Return [x, y] of the center of cell containing provided text 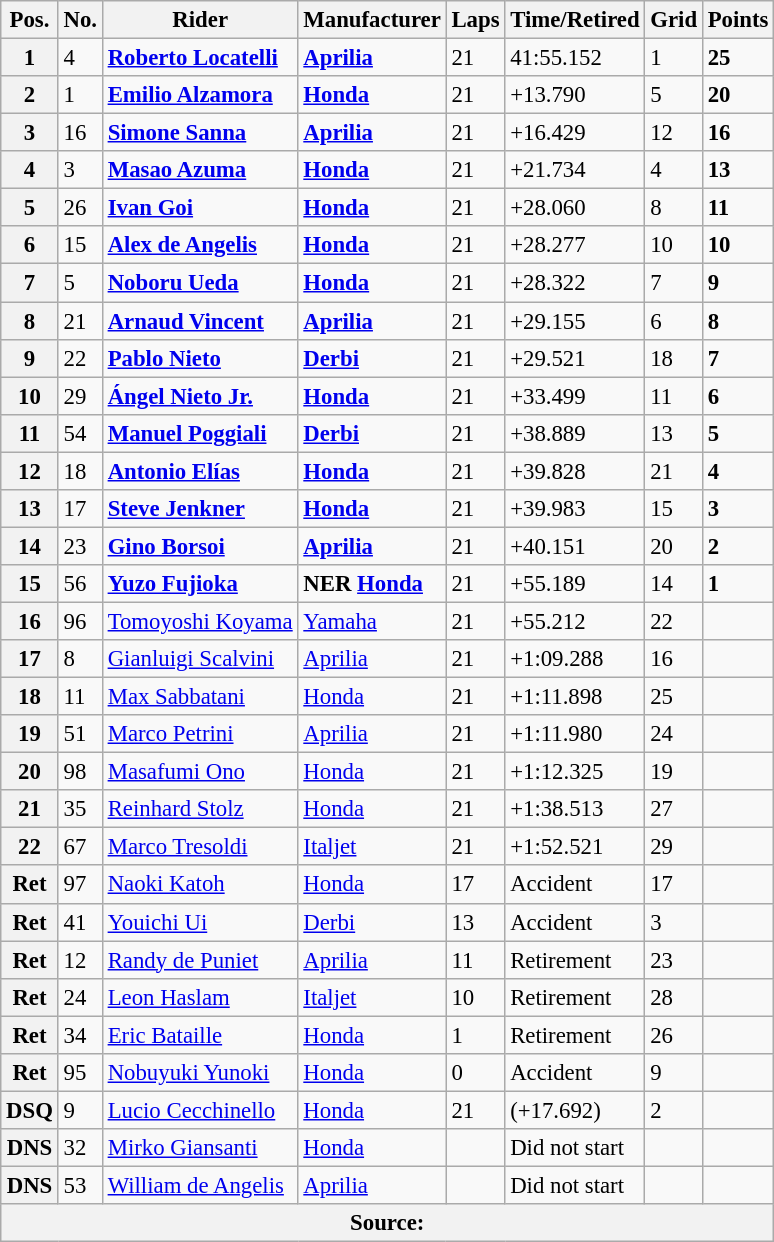
0 [476, 1073]
Masao Azuma [200, 170]
27 [674, 809]
Pablo Nieto [200, 358]
51 [80, 734]
Manufacturer [372, 20]
Grid [674, 20]
Randy de Puniet [200, 960]
Antonio Elías [200, 471]
Marco Tresoldi [200, 847]
32 [80, 1148]
Gianluigi Scalvini [200, 659]
+1:12.325 [575, 772]
Laps [476, 20]
+39.983 [575, 509]
Noboru Ueda [200, 283]
41 [80, 922]
53 [80, 1185]
Tomoyoshi Koyama [200, 621]
Eric Bataille [200, 1035]
Manuel Poggiali [200, 433]
+28.060 [575, 208]
No. [80, 20]
Ivan Goi [200, 208]
+28.322 [575, 283]
Leon Haslam [200, 997]
Emilio Alzamora [200, 95]
+29.521 [575, 358]
+55.212 [575, 621]
28 [674, 997]
35 [80, 809]
Rider [200, 20]
54 [80, 433]
+1:52.521 [575, 847]
97 [80, 885]
(+17.692) [575, 1110]
Steve Jenkner [200, 509]
Pos. [30, 20]
98 [80, 772]
41:55.152 [575, 58]
67 [80, 847]
Max Sabbatani [200, 697]
+40.151 [575, 546]
Alex de Angelis [200, 245]
Yuzo Fujioka [200, 584]
+39.828 [575, 471]
Time/Retired [575, 20]
+33.499 [575, 396]
Lucio Cecchinello [200, 1110]
+1:38.513 [575, 809]
NER Honda [372, 584]
Source: [388, 1223]
Points [738, 20]
Roberto Locatelli [200, 58]
Ángel Nieto Jr. [200, 396]
+1:11.898 [575, 697]
Gino Borsoi [200, 546]
Arnaud Vincent [200, 321]
Yamaha [372, 621]
96 [80, 621]
Mirko Giansanti [200, 1148]
+1:11.980 [575, 734]
+21.734 [575, 170]
Reinhard Stolz [200, 809]
34 [80, 1035]
+16.429 [575, 133]
95 [80, 1073]
DSQ [30, 1110]
+28.277 [575, 245]
+38.889 [575, 433]
+1:09.288 [575, 659]
Simone Sanna [200, 133]
+55.189 [575, 584]
Youichi Ui [200, 922]
Naoki Katoh [200, 885]
56 [80, 584]
+29.155 [575, 321]
Masafumi Ono [200, 772]
Marco Petrini [200, 734]
William de Angelis [200, 1185]
Nobuyuki Yunoki [200, 1073]
+13.790 [575, 95]
